Detect which cell encompasses the target text, then output its (x, y) center coordinate. 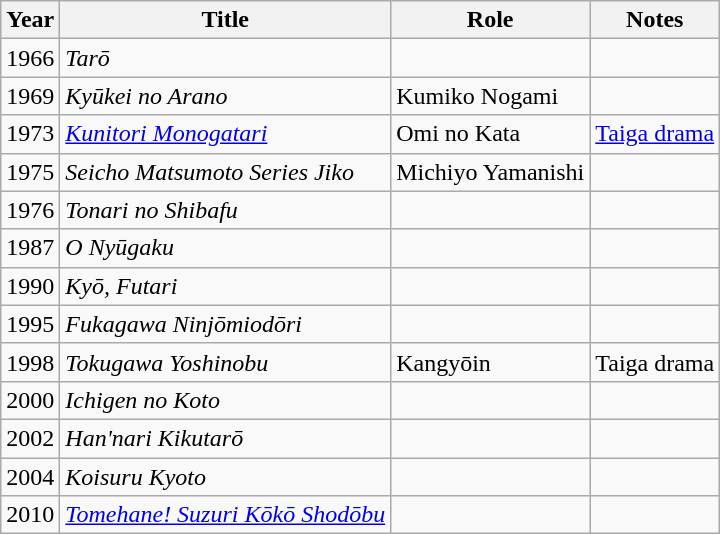
2000 (30, 400)
1969 (30, 96)
Michiyo Yamanishi (490, 172)
Tonari no Shibafu (226, 210)
Tarō (226, 58)
Han'nari Kikutarō (226, 438)
Kangyōin (490, 362)
Tomehane! Suzuri Kōkō Shodōbu (226, 515)
2004 (30, 477)
1976 (30, 210)
O Nyūgaku (226, 248)
Fukagawa Ninjōmiodōri (226, 324)
1966 (30, 58)
Koisuru Kyoto (226, 477)
2010 (30, 515)
Kyō, Futari (226, 286)
Tokugawa Yoshinobu (226, 362)
1975 (30, 172)
1987 (30, 248)
Seicho Matsumoto Series Jiko (226, 172)
Omi no Kata (490, 134)
Year (30, 20)
2002 (30, 438)
Kumiko Nogami (490, 96)
Ichigen no Koto (226, 400)
Title (226, 20)
1998 (30, 362)
Kyūkei no Arano (226, 96)
Role (490, 20)
1995 (30, 324)
1990 (30, 286)
1973 (30, 134)
Kunitori Monogatari (226, 134)
Notes (655, 20)
